Capture the cell that displays the provided text and extract its (x, y) central coordinate. 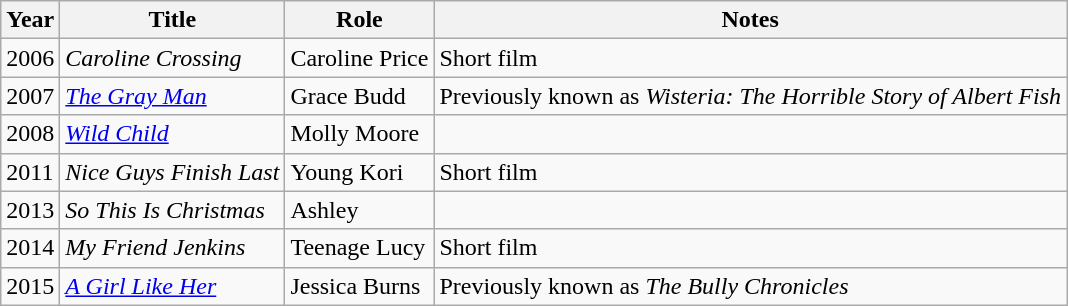
Title (172, 20)
2015 (30, 286)
Previously known as Wisteria: The Horrible Story of Albert Fish (750, 96)
Ashley (360, 210)
Young Kori (360, 172)
Nice Guys Finish Last (172, 172)
2011 (30, 172)
Role (360, 20)
2008 (30, 134)
The Gray Man (172, 96)
2013 (30, 210)
Notes (750, 20)
Teenage Lucy (360, 248)
My Friend Jenkins (172, 248)
Previously known as The Bully Chronicles (750, 286)
So This Is Christmas (172, 210)
Caroline Crossing (172, 58)
Jessica Burns (360, 286)
Grace Budd (360, 96)
Wild Child (172, 134)
A Girl Like Her (172, 286)
2007 (30, 96)
2006 (30, 58)
Caroline Price (360, 58)
Molly Moore (360, 134)
Year (30, 20)
2014 (30, 248)
